Return (X, Y) of the center of cell containing provided text 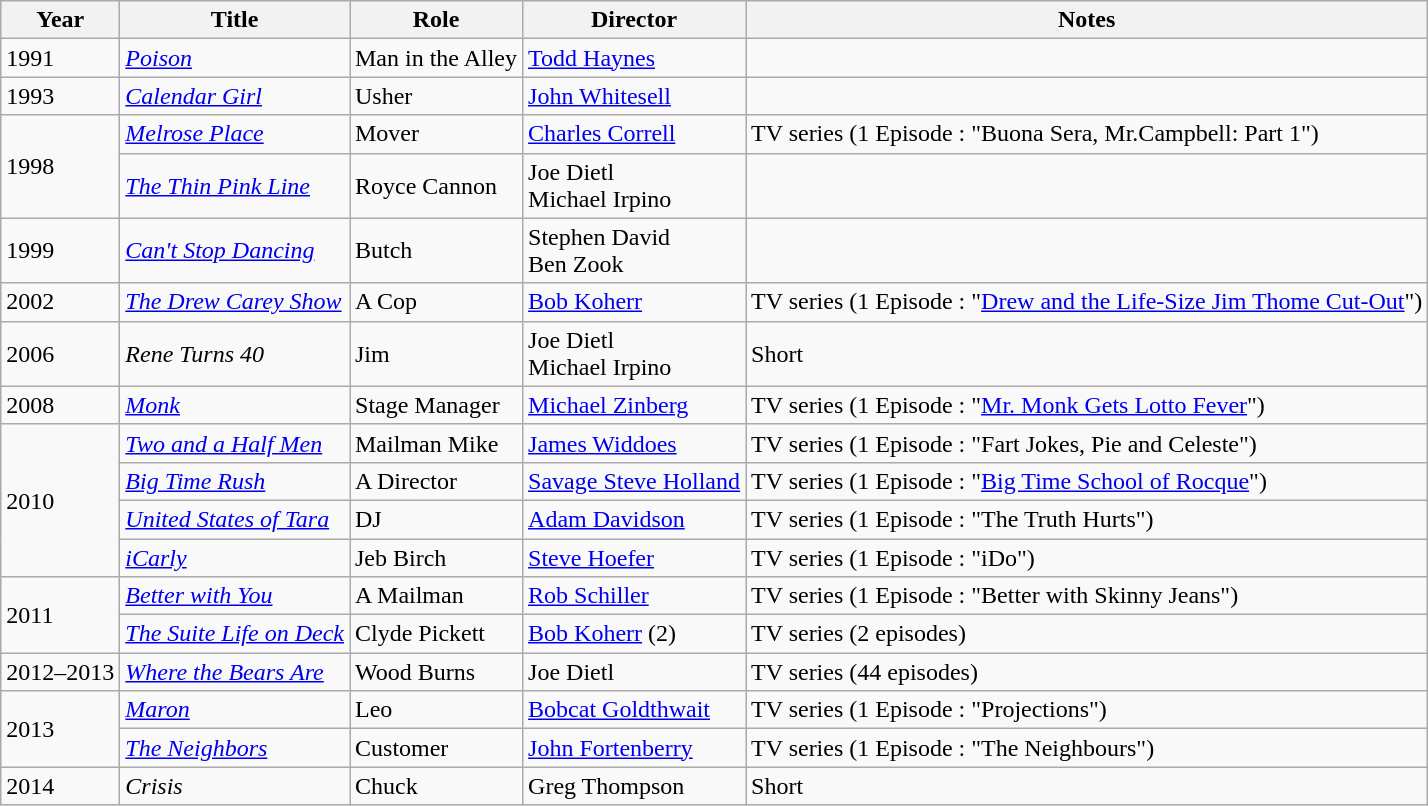
TV series (1 Episode : "iDo") (1087, 557)
Bob Koherr (634, 302)
Crisis (235, 786)
The Drew Carey Show (235, 302)
TV series (1 Episode : "Mr. Monk Gets Lotto Fever") (1087, 405)
Jeb Birch (436, 557)
2006 (60, 354)
Monk (235, 405)
Where the Bears Are (235, 672)
Steve Hoefer (634, 557)
Customer (436, 748)
Royce Cannon (436, 186)
TV series (1 Episode : "Drew and the Life-Size Jim Thome Cut-Out") (1087, 302)
A Mailman (436, 596)
2013 (60, 729)
Stephen David Ben Zook (634, 250)
Calendar Girl (235, 96)
Butch (436, 250)
Melrose Place (235, 134)
Bob Koherr (2) (634, 634)
Mover (436, 134)
2012–2013 (60, 672)
Director (634, 20)
Big Time Rush (235, 481)
Better with You (235, 596)
Role (436, 20)
Greg Thompson (634, 786)
iCarly (235, 557)
Can't Stop Dancing (235, 250)
Charles Correll (634, 134)
1991 (60, 58)
Leo (436, 710)
A Director (436, 481)
TV series (1 Episode : "Better with Skinny Jeans") (1087, 596)
Adam Davidson (634, 519)
Rene Turns 40 (235, 354)
Stage Manager (436, 405)
TV series (1 Episode : "The Neighbours") (1087, 748)
John Fortenberry (634, 748)
2010 (60, 500)
2008 (60, 405)
Year (60, 20)
1999 (60, 250)
The Neighbors (235, 748)
United States of Tara (235, 519)
Joe Dietl (634, 672)
1998 (60, 166)
Wood Burns (436, 672)
2011 (60, 615)
James Widdoes (634, 443)
TV series (1 Episode : "Fart Jokes, Pie and Celeste") (1087, 443)
TV series (1 Episode : "The Truth Hurts") (1087, 519)
Michael Zinberg (634, 405)
A Cop (436, 302)
John Whitesell (634, 96)
2002 (60, 302)
Man in the Alley (436, 58)
Title (235, 20)
Jim (436, 354)
Mailman Mike (436, 443)
TV series (2 episodes) (1087, 634)
1993 (60, 96)
TV series (1 Episode : "Buona Sera, Mr.Campbell: Part 1") (1087, 134)
The Suite Life on Deck (235, 634)
DJ (436, 519)
Bobcat Goldthwait (634, 710)
TV series (44 episodes) (1087, 672)
The Thin Pink Line (235, 186)
Chuck (436, 786)
Poison (235, 58)
Maron (235, 710)
Clyde Pickett (436, 634)
TV series (1 Episode : "Projections") (1087, 710)
Notes (1087, 20)
Usher (436, 96)
Savage Steve Holland (634, 481)
Todd Haynes (634, 58)
TV series (1 Episode : "Big Time School of Rocque") (1087, 481)
Two and a Half Men (235, 443)
2014 (60, 786)
Rob Schiller (634, 596)
